Extract the (X, Y) coordinate from the center of the cell holding the provided text.  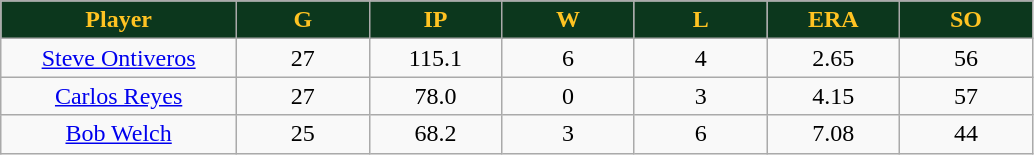
56 (966, 58)
4.15 (834, 96)
57 (966, 96)
Bob Welch (119, 134)
0 (568, 96)
115.1 (436, 58)
L (700, 20)
2.65 (834, 58)
G (304, 20)
Player (119, 20)
7.08 (834, 134)
ERA (834, 20)
78.0 (436, 96)
Carlos Reyes (119, 96)
SO (966, 20)
W (568, 20)
44 (966, 134)
4 (700, 58)
IP (436, 20)
25 (304, 134)
68.2 (436, 134)
Steve Ontiveros (119, 58)
